For the text-containing cell, return its midpoint in (X, Y) coordinate format. 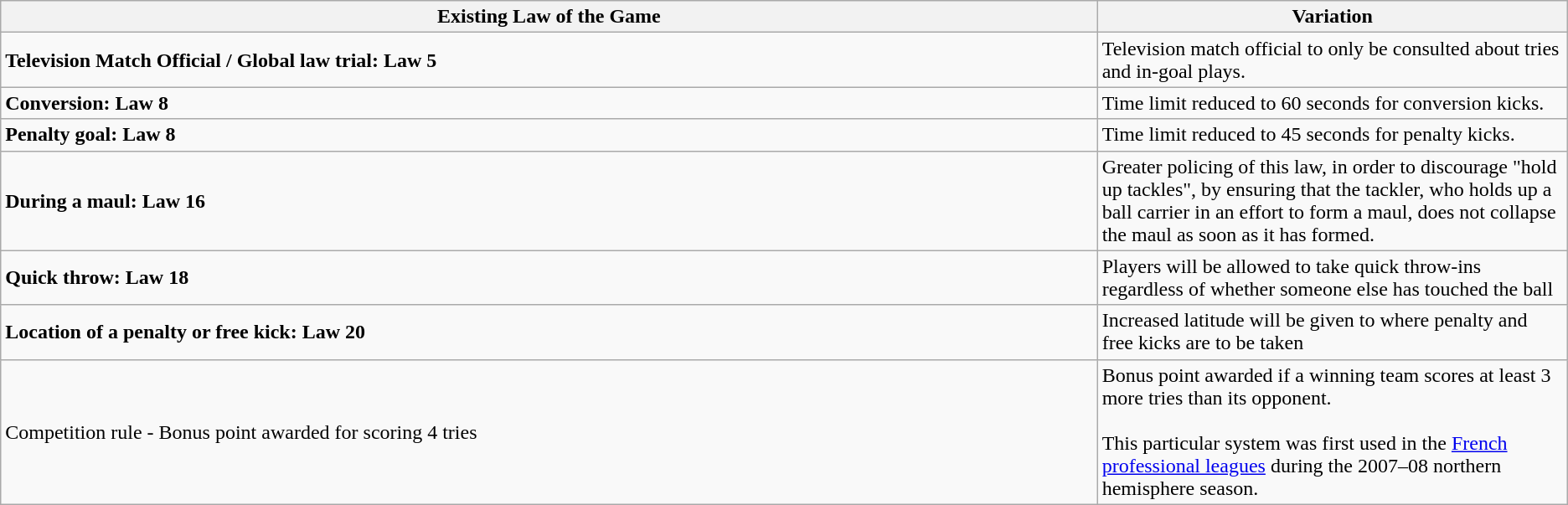
Time limit reduced to 45 seconds for penalty kicks. (1332, 135)
Conversion: Law 8 (549, 103)
Penalty goal: Law 8 (549, 135)
Increased latitude will be given to where penalty and free kicks are to be taken (1332, 332)
Television match official to only be consulted about tries and in-goal plays. (1332, 60)
Quick throw: Law 18 (549, 278)
Variation (1332, 17)
Existing Law of the Game (549, 17)
Competition rule - Bonus point awarded for scoring 4 tries (549, 432)
Time limit reduced to 60 seconds for conversion kicks. (1332, 103)
Players will be allowed to take quick throw-ins regardless of whether someone else has touched the ball (1332, 278)
During a maul: Law 16 (549, 201)
Location of a penalty or free kick: Law 20 (549, 332)
Television Match Official / Global law trial: Law 5 (549, 60)
